For the text-containing cell, return its midpoint in (x, y) coordinate format. 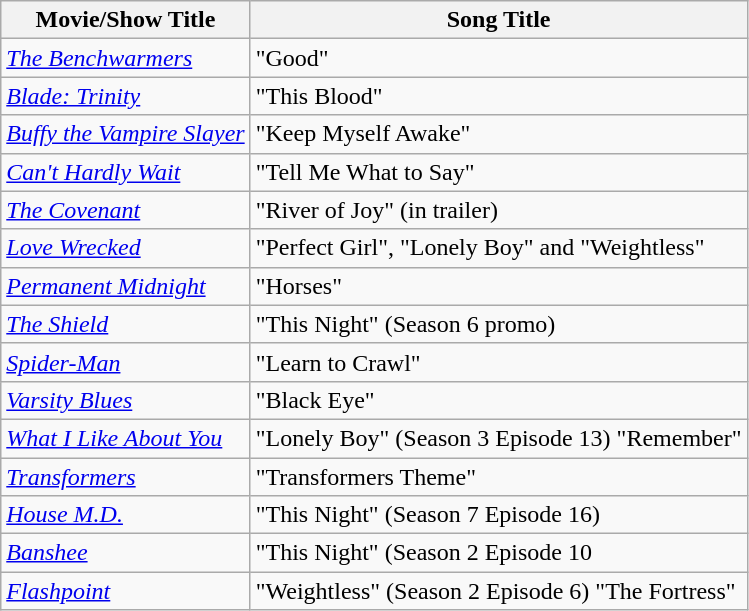
"Learn to Crawl" (498, 362)
House M.D. (126, 515)
Love Wrecked (126, 248)
"River of Joy" (in trailer) (498, 210)
Blade: Trinity (126, 96)
Song Title (498, 20)
"This Night" (Season 7 Episode 16) (498, 515)
"This Night" (Season 2 Episode 10 (498, 553)
Buffy the Vampire Slayer (126, 134)
Varsity Blues (126, 400)
"Black Eye" (498, 400)
Can't Hardly Wait (126, 172)
"This Night" (Season 6 promo) (498, 324)
"Good" (498, 58)
Movie/Show Title (126, 20)
The Benchwarmers (126, 58)
Transformers (126, 477)
"Keep Myself Awake" (498, 134)
"Lonely Boy" (Season 3 Episode 13) "Remember" (498, 438)
Permanent Midnight (126, 286)
The Covenant (126, 210)
Banshee (126, 553)
The Shield (126, 324)
"Perfect Girl", "Lonely Boy" and "Weightless" (498, 248)
"Weightless" (Season 2 Episode 6) "The Fortress" (498, 591)
"Tell Me What to Say" (498, 172)
"Transformers Theme" (498, 477)
Spider-Man (126, 362)
"This Blood" (498, 96)
What I Like About You (126, 438)
Flashpoint (126, 591)
"Horses" (498, 286)
